Identify which cell holds the provided text, then report its (x, y) central coordinate. 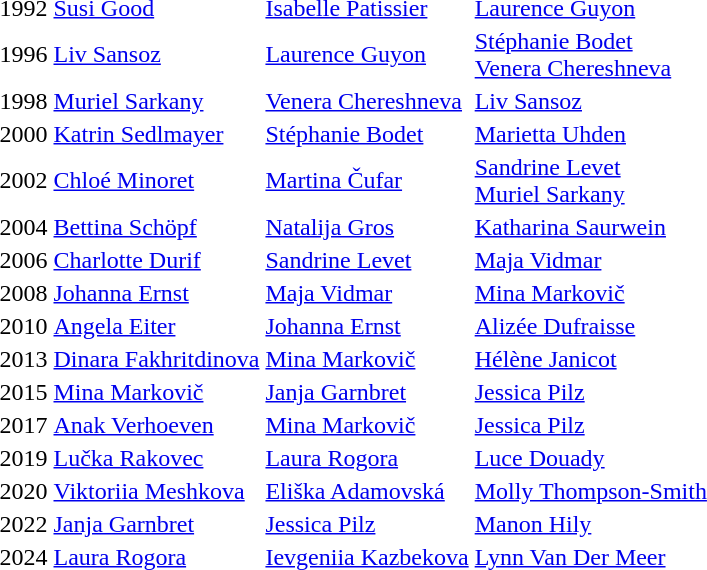
Sandrine Levet (367, 260)
Martina Čufar (367, 180)
Katrin Sedlmayer (156, 134)
Natalija Gros (367, 227)
Bettina Schöpf (156, 227)
Charlotte Durif (156, 260)
Stéphanie Bodet (367, 134)
Dinara Fakhritdinova (156, 359)
Lučka Rakovec (156, 458)
Venera Chereshneva (367, 101)
Laura Rogora (367, 458)
Angela Eiter (156, 326)
Chloé Minoret (156, 180)
Anak Verhoeven (156, 425)
Eliška Adamovská (367, 491)
Viktoriia Meshkova (156, 491)
Muriel Sarkany (156, 101)
Laurence Guyon (367, 54)
Liv Sansoz (156, 54)
Jessica Pilz (367, 524)
Maja Vidmar (367, 293)
